Find where the given text appears and provide that cell's center as (x, y) coordinate. 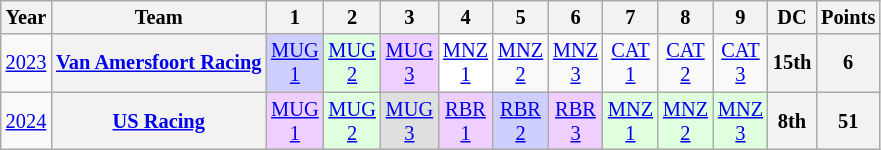
RBR1 (466, 121)
5 (520, 17)
Points (848, 17)
7 (630, 17)
DC (792, 17)
8 (686, 17)
3 (410, 17)
Year (26, 17)
2024 (26, 121)
US Racing (158, 121)
51 (848, 121)
9 (740, 17)
15th (792, 63)
RBR3 (576, 121)
CAT1 (630, 63)
8th (792, 121)
Van Amersfoort Racing (158, 63)
RBR2 (520, 121)
CAT3 (740, 63)
Team (158, 17)
2 (352, 17)
2023 (26, 63)
1 (294, 17)
CAT2 (686, 63)
4 (466, 17)
